Scan for the cell matching the given text and deliver its [X, Y] coordinate at center. 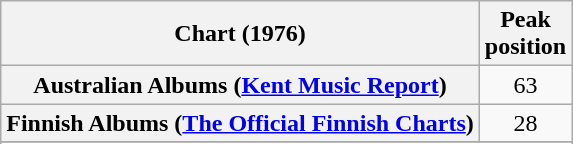
Australian Albums (Kent Music Report) [240, 85]
Peakposition [525, 34]
Finnish Albums (The Official Finnish Charts) [240, 123]
Chart (1976) [240, 34]
28 [525, 123]
63 [525, 85]
